Provide the [x, y] coordinate of the cell's center where the given text is located.  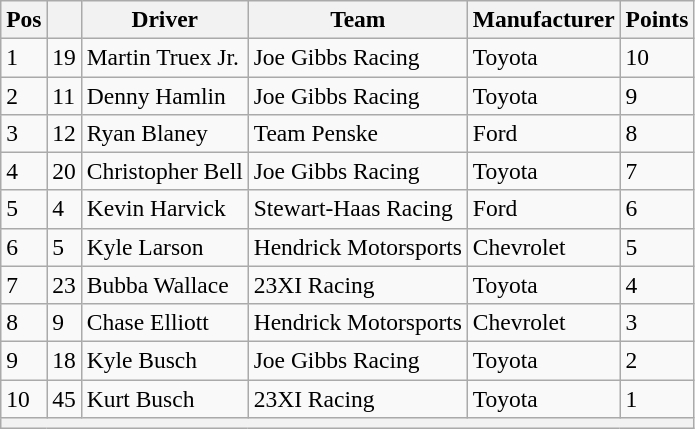
Martin Truex Jr. [164, 57]
Kevin Harvick [164, 209]
11 [64, 95]
Team [358, 19]
Kurt Busch [164, 398]
Bubba Wallace [164, 285]
23 [64, 285]
Christopher Bell [164, 171]
Stewart-Haas Racing [358, 209]
Kyle Busch [164, 360]
Pos [24, 19]
12 [64, 133]
Team Penske [358, 133]
18 [64, 360]
Ryan Blaney [164, 133]
Manufacturer [544, 19]
Chase Elliott [164, 322]
Driver [164, 19]
Kyle Larson [164, 247]
Points [657, 19]
19 [64, 57]
45 [64, 398]
20 [64, 171]
Denny Hamlin [164, 95]
